Capture the cell that displays the provided text and extract its (x, y) central coordinate. 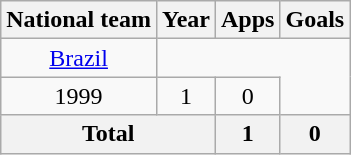
Apps (248, 20)
Brazil (79, 58)
Total (108, 134)
National team (79, 20)
Goals (315, 20)
Year (186, 20)
1999 (79, 96)
